For the text-containing cell, return its midpoint in [X, Y] coordinate format. 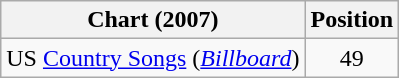
49 [352, 58]
Chart (2007) [153, 20]
US Country Songs (Billboard) [153, 58]
Position [352, 20]
